Detect which cell encompasses the target text, then output its (x, y) center coordinate. 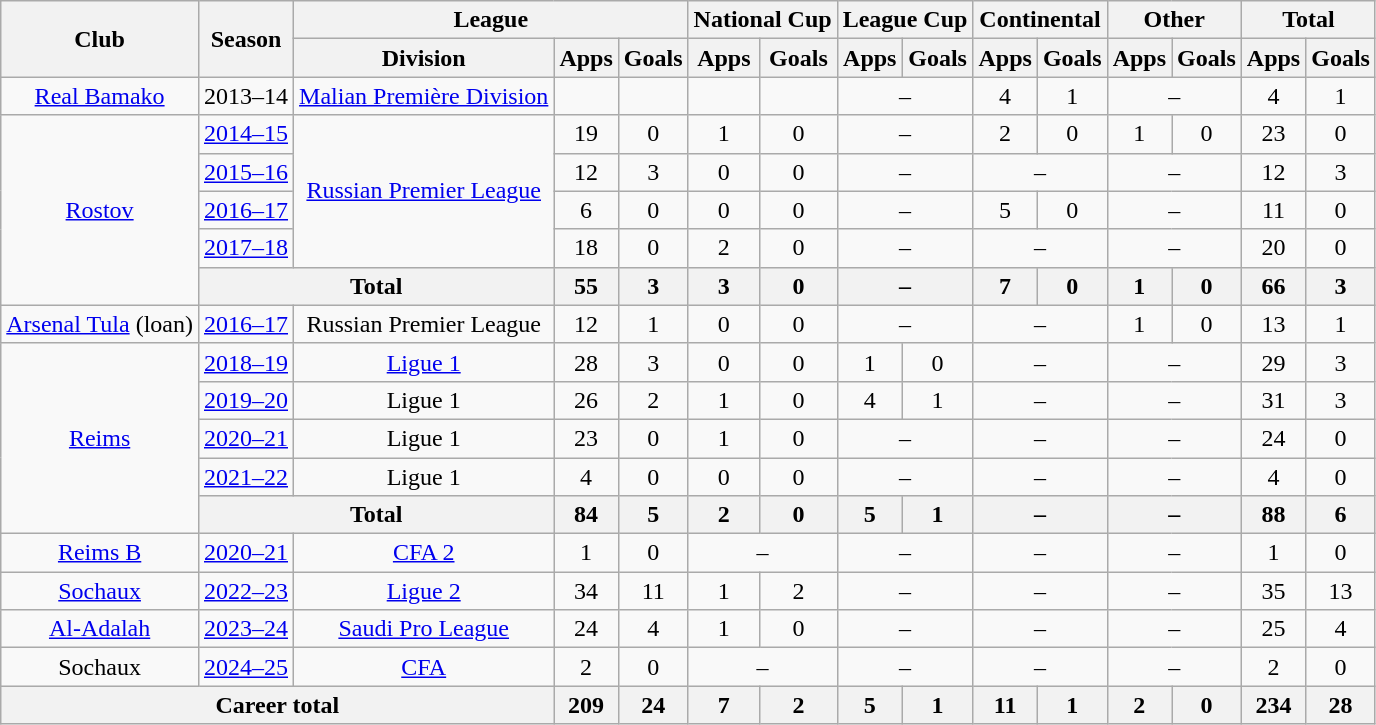
29 (1273, 362)
2022–23 (246, 591)
20 (1273, 248)
84 (586, 515)
209 (586, 705)
League (492, 20)
Saudi Pro League (424, 629)
55 (586, 286)
Ligue 2 (424, 591)
Career total (278, 705)
Season (246, 39)
Malian Première Division (424, 96)
88 (1273, 515)
2024–25 (246, 667)
66 (1273, 286)
Al-Adalah (100, 629)
Continental (1040, 20)
CFA (424, 667)
2019–20 (246, 400)
Rostov (100, 210)
2017–18 (246, 248)
Club (100, 39)
34 (586, 591)
234 (1273, 705)
26 (586, 400)
2021–22 (246, 477)
2015–16 (246, 172)
Other (1174, 20)
2013–14 (246, 96)
National Cup (762, 20)
19 (586, 134)
Reims (100, 438)
2014–15 (246, 134)
Reims B (100, 553)
Division (424, 58)
Real Bamako (100, 96)
25 (1273, 629)
31 (1273, 400)
35 (1273, 591)
Arsenal Tula (loan) (100, 324)
2018–19 (246, 362)
League Cup (905, 20)
18 (586, 248)
2023–24 (246, 629)
CFA 2 (424, 553)
